Return (x, y) of the center of cell containing provided text 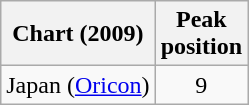
9 (201, 85)
Chart (2009) (78, 34)
Japan (Oricon) (78, 85)
Peakposition (201, 34)
